Search for the cell housing the specified text and yield its [x, y] center coordinate. 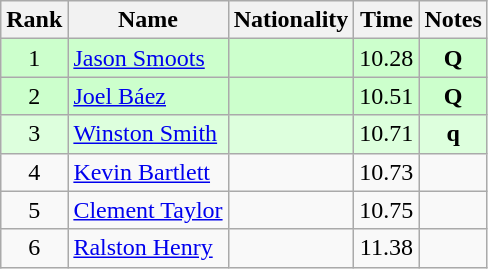
Clement Taylor [148, 210]
10.75 [386, 210]
4 [34, 172]
10.51 [386, 96]
3 [34, 134]
5 [34, 210]
10.71 [386, 134]
Rank [34, 20]
10.73 [386, 172]
Ralston Henry [148, 248]
10.28 [386, 58]
q [453, 134]
Joel Báez [148, 96]
Nationality [291, 20]
1 [34, 58]
2 [34, 96]
Kevin Bartlett [148, 172]
Name [148, 20]
Winston Smith [148, 134]
Jason Smoots [148, 58]
6 [34, 248]
11.38 [386, 248]
Notes [453, 20]
Time [386, 20]
